Locate the cell with the specified text and output its [x, y] center coordinate. 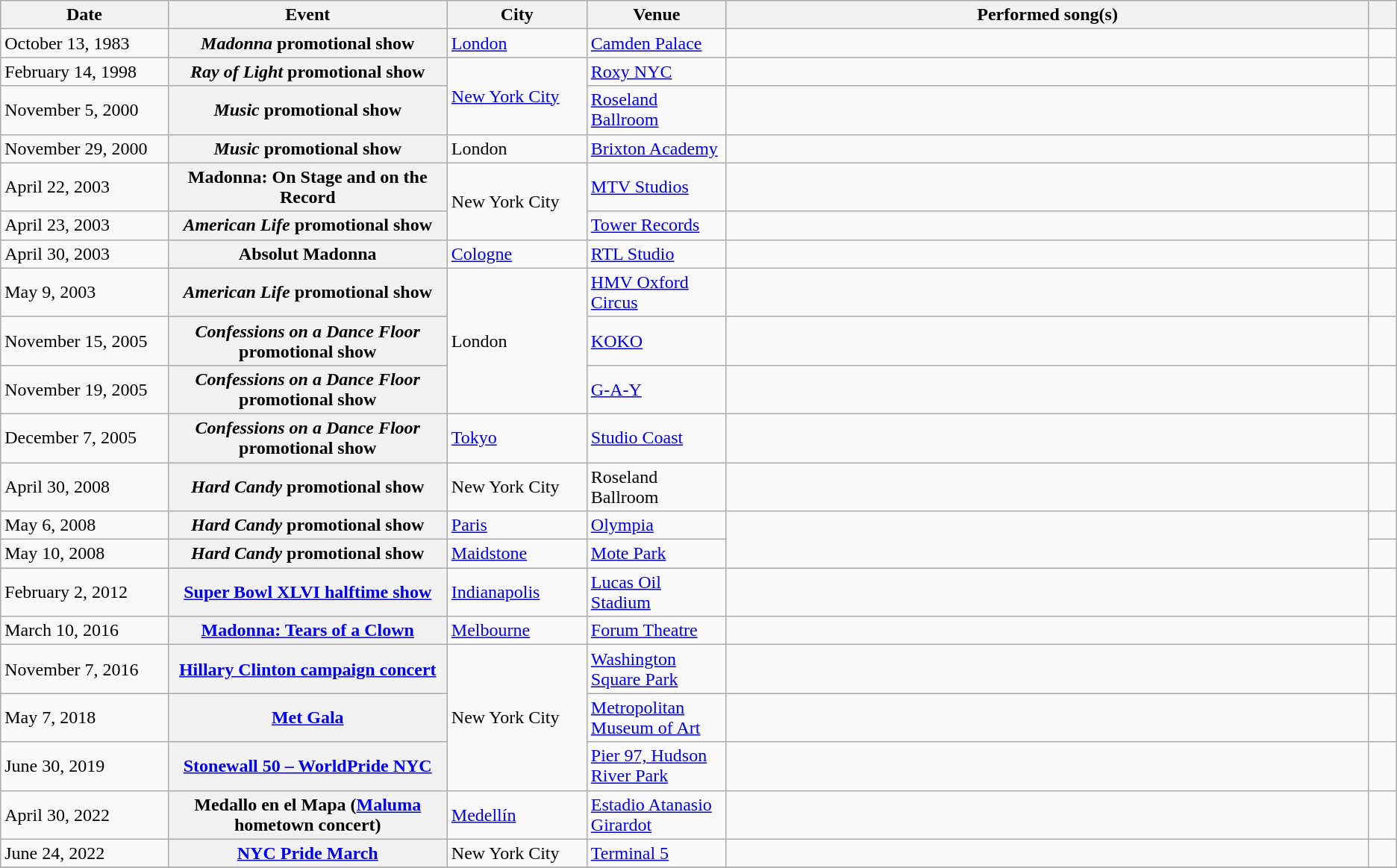
Melbourne [516, 631]
Madonna: On Stage and on the Record [307, 187]
Met Gala [307, 718]
May 6, 2008 [84, 525]
City [516, 15]
KOKO [657, 340]
Cologne [516, 254]
April 30, 2008 [84, 487]
Medellín [516, 815]
Stonewall 50 – WorldPride NYC [307, 766]
Mote Park [657, 554]
Maidstone [516, 554]
May 7, 2018 [84, 718]
Ray of Light promotional show [307, 72]
Indianapolis [516, 593]
Event [307, 15]
November 29, 2000 [84, 149]
April 23, 2003 [84, 225]
Venue [657, 15]
Madonna promotional show [307, 43]
Olympia [657, 525]
Metropolitan Museum of Art [657, 718]
Tokyo [516, 437]
NYC Pride March [307, 853]
December 7, 2005 [84, 437]
Paris [516, 525]
November 15, 2005 [84, 340]
April 30, 2003 [84, 254]
Pier 97, Hudson River Park [657, 766]
Washington Square Park [657, 669]
Date [84, 15]
HMV Oxford Circus [657, 293]
Tower Records [657, 225]
June 30, 2019 [84, 766]
Super Bowl XLVI halftime show [307, 593]
Studio Coast [657, 437]
Forum Theatre [657, 631]
Lucas Oil Stadium [657, 593]
Hillary Clinton campaign concert [307, 669]
March 10, 2016 [84, 631]
May 9, 2003 [84, 293]
Absolut Madonna [307, 254]
Estadio Atanasio Girardot [657, 815]
Terminal 5 [657, 853]
G-A-Y [657, 390]
MTV Studios [657, 187]
November 19, 2005 [84, 390]
November 5, 2000 [84, 110]
Brixton Academy [657, 149]
April 30, 2022 [84, 815]
February 14, 1998 [84, 72]
Madonna: Tears of a Clown [307, 631]
Roxy NYC [657, 72]
November 7, 2016 [84, 669]
RTL Studio [657, 254]
April 22, 2003 [84, 187]
October 13, 1983 [84, 43]
June 24, 2022 [84, 853]
Medallo en el Mapa (Maluma hometown concert) [307, 815]
Camden Palace [657, 43]
May 10, 2008 [84, 554]
Performed song(s) [1048, 15]
February 2, 2012 [84, 593]
